Extract the (X, Y) coordinate from the center of the cell holding the provided text.  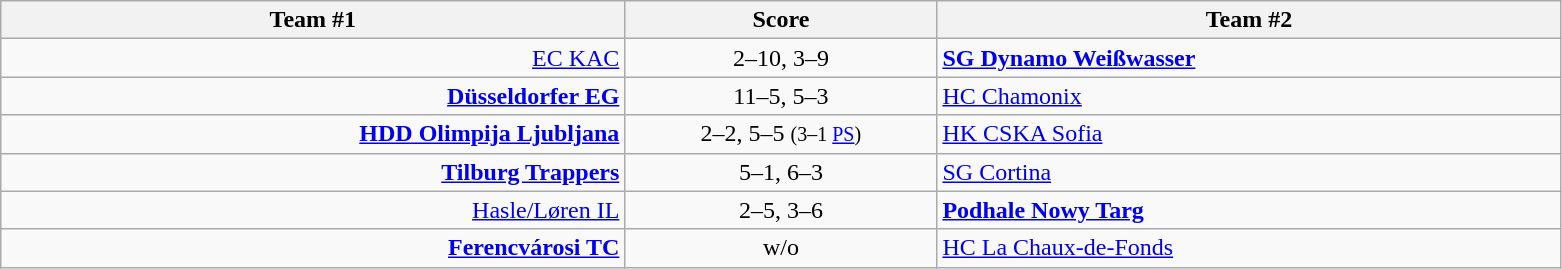
EC KAC (313, 58)
11–5, 5–3 (781, 96)
Team #1 (313, 20)
2–2, 5–5 (3–1 PS) (781, 134)
Team #2 (1249, 20)
SG Dynamo Weißwasser (1249, 58)
Hasle/Løren IL (313, 210)
Tilburg Trappers (313, 172)
HK CSKA Sofia (1249, 134)
HC La Chaux-de-Fonds (1249, 248)
SG Cortina (1249, 172)
w/o (781, 248)
Score (781, 20)
Podhale Nowy Targ (1249, 210)
HC Chamonix (1249, 96)
2–10, 3–9 (781, 58)
HDD Olimpija Ljubljana (313, 134)
5–1, 6–3 (781, 172)
2–5, 3–6 (781, 210)
Ferencvárosi TC (313, 248)
Düsseldorfer EG (313, 96)
